Search for the cell housing the specified text and yield its [X, Y] center coordinate. 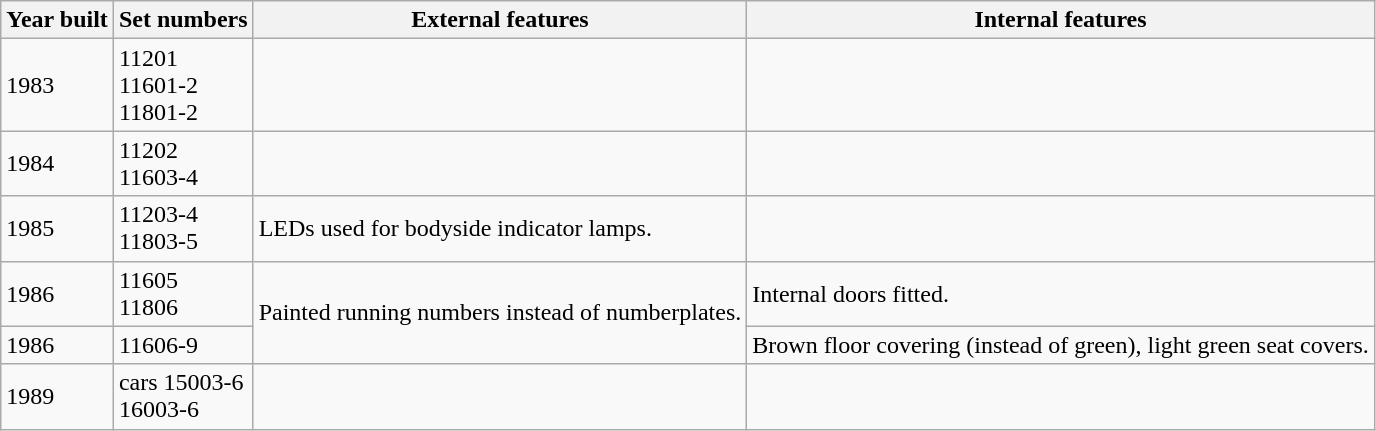
11203-411803-5 [183, 228]
cars 15003-616003-6 [183, 396]
Year built [58, 20]
Painted running numbers instead of numberplates. [500, 312]
LEDs used for bodyside indicator lamps. [500, 228]
1984 [58, 164]
1120111601-211801-2 [183, 85]
Set numbers [183, 20]
Internal features [1061, 20]
Brown floor covering (instead of green), light green seat covers. [1061, 345]
1985 [58, 228]
1983 [58, 85]
Internal doors fitted. [1061, 294]
11606-9 [183, 345]
1120211603-4 [183, 164]
External features [500, 20]
1989 [58, 396]
1160511806 [183, 294]
